Return the (X, Y) coordinate for the center point of the cell that contains the specified text.  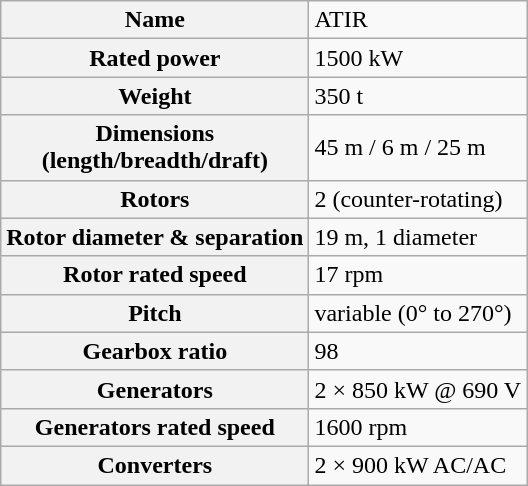
1600 rpm (418, 427)
Rotor rated speed (155, 275)
Rotor diameter & separation (155, 237)
Weight (155, 96)
Name (155, 20)
2 × 850 kW @ 690 V (418, 389)
Converters (155, 465)
98 (418, 351)
2 × 900 kW AC/AC (418, 465)
2 (counter-rotating) (418, 199)
Pitch (155, 313)
45 m / 6 m / 25 m (418, 148)
17 rpm (418, 275)
Generators rated speed (155, 427)
Gearbox ratio (155, 351)
Rated power (155, 58)
variable (0° to 270°) (418, 313)
Rotors (155, 199)
ATIR (418, 20)
Dimensions(length/breadth/draft) (155, 148)
1500 kW (418, 58)
Generators (155, 389)
350 t (418, 96)
19 m, 1 diameter (418, 237)
